Find where the given text appears and provide that cell's center as (X, Y) coordinate. 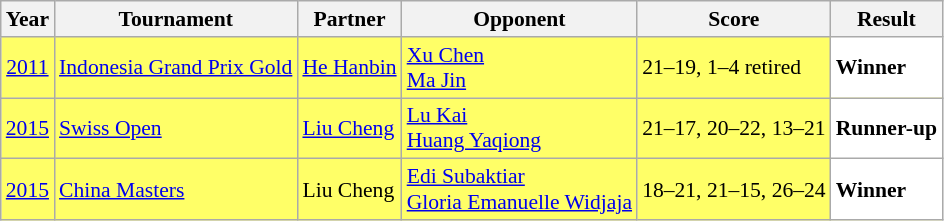
Lu Kai Huang Yaqiong (520, 128)
Xu Chen Ma Jin (520, 68)
Result (886, 19)
Partner (349, 19)
21–17, 20–22, 13–21 (734, 128)
Edi Subaktiar Gloria Emanuelle Widjaja (520, 190)
Year (28, 19)
Swiss Open (176, 128)
21–19, 1–4 retired (734, 68)
Indonesia Grand Prix Gold (176, 68)
Tournament (176, 19)
18–21, 21–15, 26–24 (734, 190)
2011 (28, 68)
Opponent (520, 19)
He Hanbin (349, 68)
China Masters (176, 190)
Runner-up (886, 128)
Score (734, 19)
